Identify which cell holds the provided text, then report its [X, Y] central coordinate. 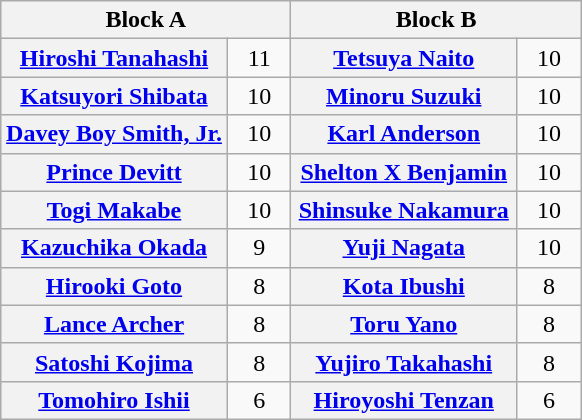
Kota Ibushi [404, 286]
11 [259, 58]
9 [259, 248]
Block A [146, 20]
Minoru Suzuki [404, 96]
Tomohiro Ishii [114, 400]
Hiroshi Tanahashi [114, 58]
Togi Makabe [114, 210]
Block B [436, 20]
Katsuyori Shibata [114, 96]
Lance Archer [114, 324]
Davey Boy Smith, Jr. [114, 134]
Shelton X Benjamin [404, 172]
Kazuchika Okada [114, 248]
Hiroyoshi Tenzan [404, 400]
Yuji Nagata [404, 248]
Toru Yano [404, 324]
Prince Devitt [114, 172]
Shinsuke Nakamura [404, 210]
Tetsuya Naito [404, 58]
Satoshi Kojima [114, 362]
Hirooki Goto [114, 286]
Karl Anderson [404, 134]
Yujiro Takahashi [404, 362]
